Output the (x, y) coordinate of the center of the cell containing the given text.  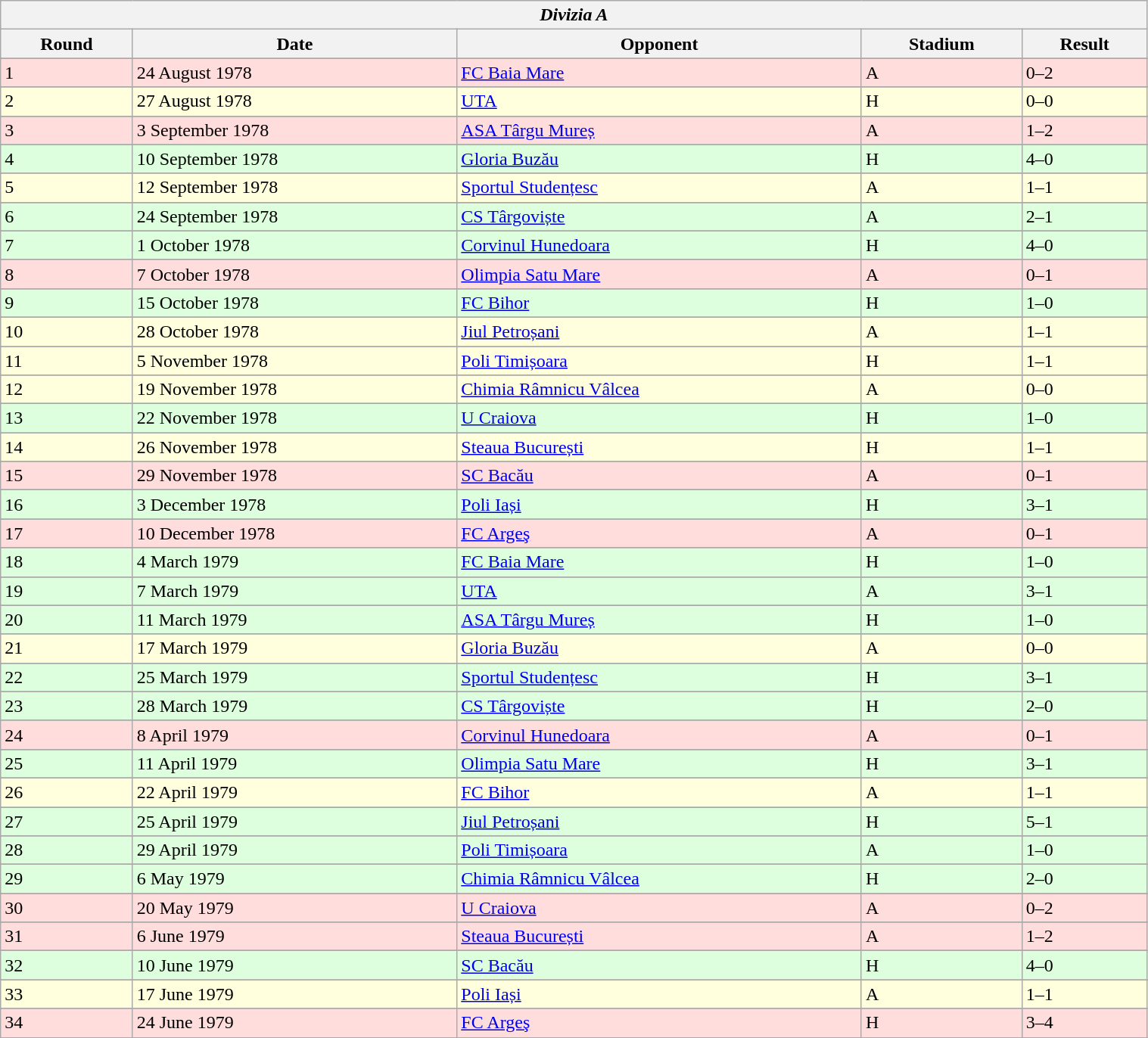
17 June 1979 (295, 994)
6 (67, 216)
Date (295, 44)
Divizia A (574, 15)
23 (67, 706)
17 March 1979 (295, 648)
25 March 1979 (295, 677)
10 September 1978 (295, 159)
12 September 1978 (295, 188)
11 (67, 361)
31 (67, 937)
28 (67, 850)
19 November 1978 (295, 390)
25 (67, 763)
2–1 (1084, 216)
11 April 1979 (295, 763)
7 (67, 245)
22 November 1978 (295, 418)
9 (67, 303)
21 (67, 648)
15 (67, 476)
32 (67, 965)
28 October 1978 (295, 331)
Result (1084, 44)
22 April 1979 (295, 792)
24 (67, 735)
10 (67, 331)
25 April 1979 (295, 821)
22 (67, 677)
3–4 (1084, 1023)
3 December 1978 (295, 505)
17 (67, 533)
33 (67, 994)
24 June 1979 (295, 1023)
24 August 1978 (295, 73)
16 (67, 505)
20 May 1979 (295, 908)
26 November 1978 (295, 447)
Opponent (660, 44)
8 (67, 274)
29 November 1978 (295, 476)
27 (67, 821)
24 September 1978 (295, 216)
28 March 1979 (295, 706)
27 August 1978 (295, 101)
29 April 1979 (295, 850)
11 March 1979 (295, 620)
6 June 1979 (295, 937)
13 (67, 418)
20 (67, 620)
15 October 1978 (295, 303)
19 (67, 591)
Round (67, 44)
18 (67, 562)
Stadium (941, 44)
10 June 1979 (295, 965)
4 (67, 159)
3 September 1978 (295, 130)
4 March 1979 (295, 562)
7 March 1979 (295, 591)
34 (67, 1023)
10 December 1978 (295, 533)
3 (67, 130)
8 April 1979 (295, 735)
1 October 1978 (295, 245)
6 May 1979 (295, 879)
5–1 (1084, 821)
7 October 1978 (295, 274)
26 (67, 792)
14 (67, 447)
29 (67, 879)
5 November 1978 (295, 361)
30 (67, 908)
12 (67, 390)
2 (67, 101)
5 (67, 188)
1 (67, 73)
